Identify which cell holds the provided text, then report its (x, y) central coordinate. 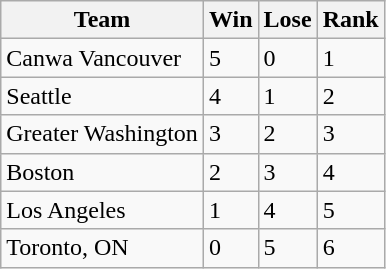
Toronto, ON (102, 248)
Canwa Vancouver (102, 58)
6 (350, 248)
Los Angeles (102, 210)
Team (102, 20)
Seattle (102, 96)
Lose (288, 20)
Boston (102, 172)
Win (230, 20)
Rank (350, 20)
Greater Washington (102, 134)
